Search for the cell housing the specified text and yield its (X, Y) center coordinate. 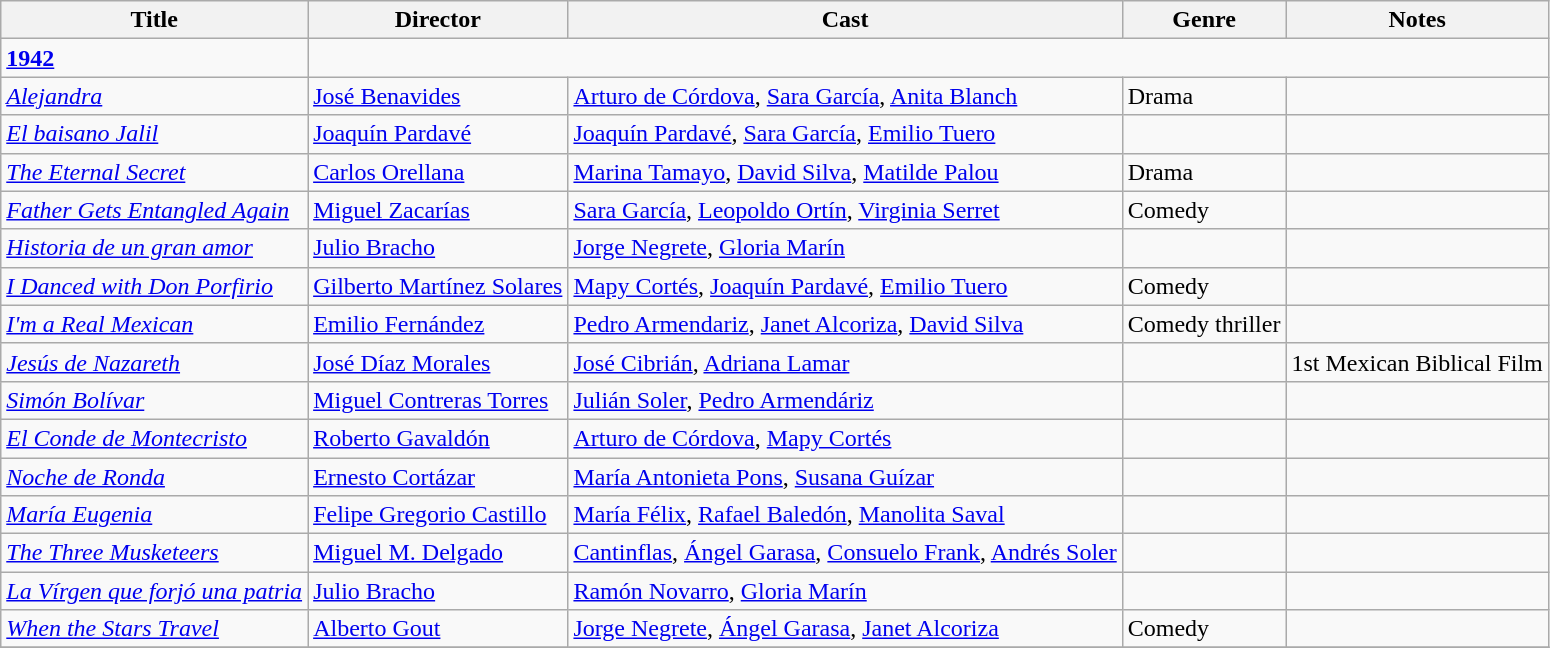
Julián Soler, Pedro Armendáriz (845, 400)
Gilberto Martínez Solares (438, 286)
Joaquín Pardavé (438, 134)
Mapy Cortés, Joaquín Pardavé, Emilio Tuero (845, 286)
Genre (1204, 20)
The Eternal Secret (154, 172)
Alejandra (154, 96)
Comedy thriller (1204, 324)
Simón Bolívar (154, 400)
Notes (1417, 20)
I Danced with Don Porfirio (154, 286)
María Eugenia (154, 515)
Cast (845, 20)
José Benavides (438, 96)
El Conde de Montecristo (154, 438)
When the Stars Travel (154, 629)
Sara García, Leopoldo Ortín, Virginia Serret (845, 210)
José Díaz Morales (438, 362)
Arturo de Córdova, Sara García, Anita Blanch (845, 96)
The Three Musketeers (154, 553)
Director (438, 20)
María Félix, Rafael Baledón, Manolita Saval (845, 515)
Jorge Negrete, Ángel Garasa, Janet Alcoriza (845, 629)
Ramón Novarro, Gloria Marín (845, 591)
Joaquín Pardavé, Sara García, Emilio Tuero (845, 134)
Cantinflas, Ángel Garasa, Consuelo Frank, Andrés Soler (845, 553)
Historia de un gran amor (154, 248)
El baisano Jalil (154, 134)
Carlos Orellana (438, 172)
Title (154, 20)
Arturo de Córdova, Mapy Cortés (845, 438)
Emilio Fernández (438, 324)
Felipe Gregorio Castillo (438, 515)
Roberto Gavaldón (438, 438)
Marina Tamayo, David Silva, Matilde Palou (845, 172)
Father Gets Entangled Again (154, 210)
José Cibrián, Adriana Lamar (845, 362)
María Antonieta Pons, Susana Guízar (845, 477)
1st Mexican Biblical Film (1417, 362)
Pedro Armendariz, Janet Alcoriza, David Silva (845, 324)
Ernesto Cortázar (438, 477)
Miguel M. Delgado (438, 553)
Jesús de Nazareth (154, 362)
Noche de Ronda (154, 477)
1942 (154, 58)
I'm a Real Mexican (154, 324)
Alberto Gout (438, 629)
Miguel Contreras Torres (438, 400)
Jorge Negrete, Gloria Marín (845, 248)
La Vírgen que forjó una patria (154, 591)
Miguel Zacarías (438, 210)
